Identify which cell holds the provided text, then report its (x, y) central coordinate. 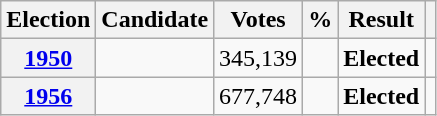
Election (48, 20)
1956 (48, 96)
Candidate (155, 20)
Result (382, 20)
% (320, 20)
1950 (48, 58)
677,748 (258, 96)
345,139 (258, 58)
Votes (258, 20)
